Extract the [X, Y] coordinate from the center of the cell holding the provided text.  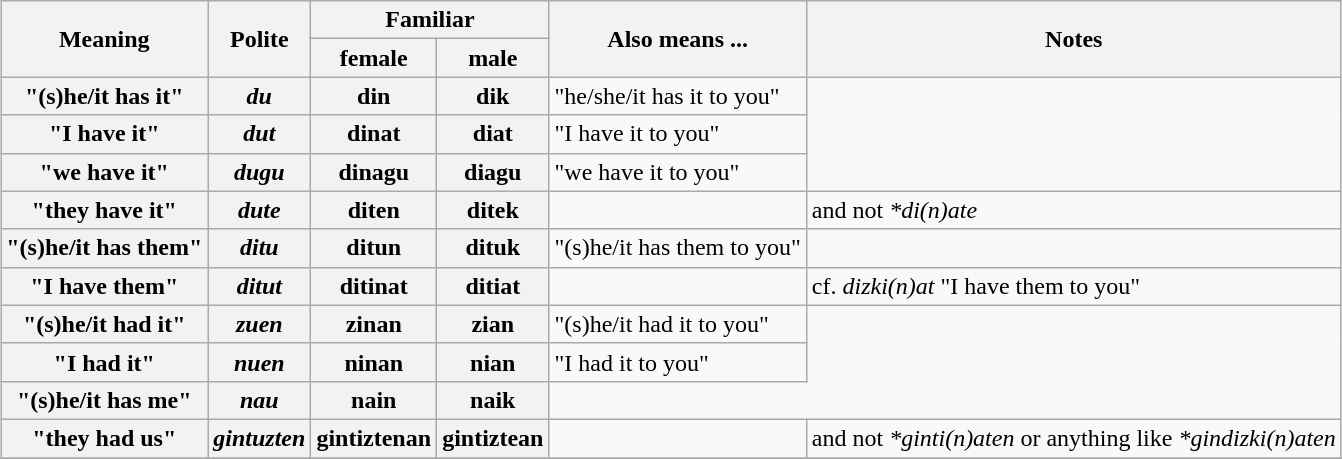
dinagu [374, 172]
diat [493, 134]
male [493, 58]
"he/she/it has it to you" [678, 96]
and not *di(n)ate [1074, 210]
nain [374, 400]
"(s)he/it had it" [104, 324]
female [374, 58]
ditu [260, 248]
nau [260, 400]
"we have it to you" [678, 172]
du [260, 96]
dugu [260, 172]
ditiat [493, 286]
diten [374, 210]
Polite [260, 39]
zuen [260, 324]
"I had it to you" [678, 362]
"(s)he/it has me" [104, 400]
"they had us" [104, 438]
dute [260, 210]
"(s)he/it has them to you" [678, 248]
Meaning [104, 39]
diagu [493, 172]
"(s)he/it has it" [104, 96]
ninan [374, 362]
ditinat [374, 286]
zinan [374, 324]
"I have it to you" [678, 134]
gintiztenan [374, 438]
"(s)he/it has them" [104, 248]
din [374, 96]
"they have it" [104, 210]
"(s)he/it had it to you" [678, 324]
Familiar [430, 20]
dinat [374, 134]
cf. dizki(n)at "I have them to you" [1074, 286]
dut [260, 134]
dik [493, 96]
Notes [1074, 39]
ditut [260, 286]
and not *ginti(n)aten or anything like *gindizki(n)aten [1074, 438]
naik [493, 400]
nuen [260, 362]
gintuzten [260, 438]
zian [493, 324]
Also means ... [678, 39]
dituk [493, 248]
"we have it" [104, 172]
nian [493, 362]
"I had it" [104, 362]
"I have them" [104, 286]
ditun [374, 248]
ditek [493, 210]
gintiztean [493, 438]
"I have it" [104, 134]
